Return (X, Y) of the center of cell containing provided text 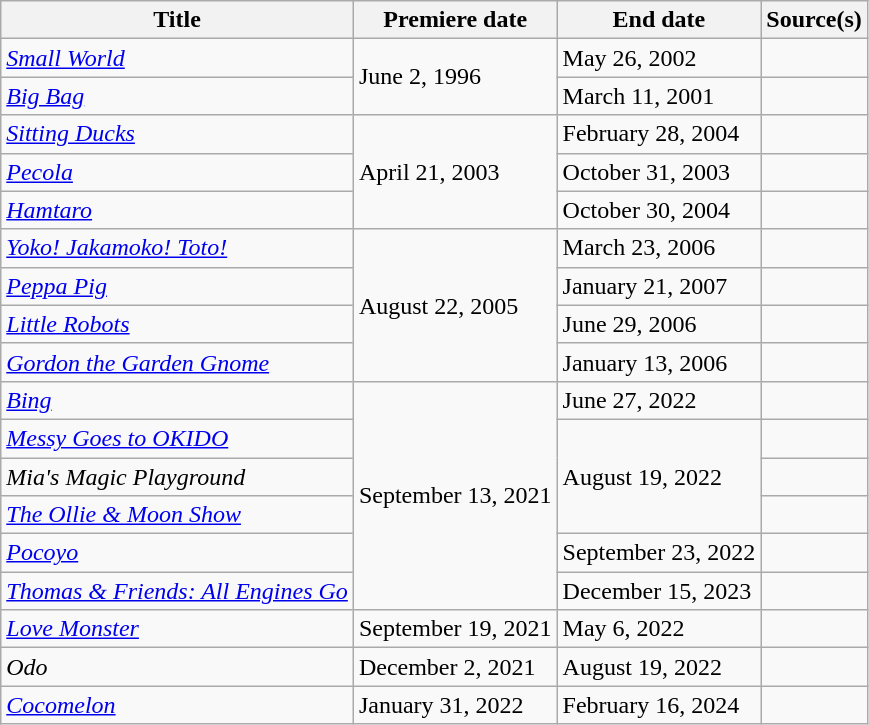
May 26, 2002 (659, 58)
June 29, 2006 (659, 324)
Peppa Pig (178, 286)
Yoko! Jakamoko! Toto! (178, 248)
June 2, 1996 (455, 77)
Cocomelon (178, 705)
Bing (178, 400)
Pecola (178, 172)
Little Robots (178, 324)
April 21, 2003 (455, 172)
December 2, 2021 (455, 667)
June 27, 2022 (659, 400)
March 23, 2006 (659, 248)
Odo (178, 667)
January 31, 2022 (455, 705)
Pocoyo (178, 553)
March 11, 2001 (659, 96)
End date (659, 20)
Small World (178, 58)
Messy Goes to OKIDO (178, 438)
Premiere date (455, 20)
December 15, 2023 (659, 591)
Mia's Magic Playground (178, 477)
January 13, 2006 (659, 362)
Hamtaro (178, 210)
Source(s) (814, 20)
August 22, 2005 (455, 305)
Sitting Ducks (178, 134)
Gordon the Garden Gnome (178, 362)
January 21, 2007 (659, 286)
October 31, 2003 (659, 172)
February 28, 2004 (659, 134)
Thomas & Friends: All Engines Go (178, 591)
Love Monster (178, 629)
The Ollie & Moon Show (178, 515)
Title (178, 20)
September 19, 2021 (455, 629)
May 6, 2022 (659, 629)
September 13, 2021 (455, 495)
February 16, 2024 (659, 705)
October 30, 2004 (659, 210)
September 23, 2022 (659, 553)
Big Bag (178, 96)
